For the text-containing cell, return its midpoint in (x, y) coordinate format. 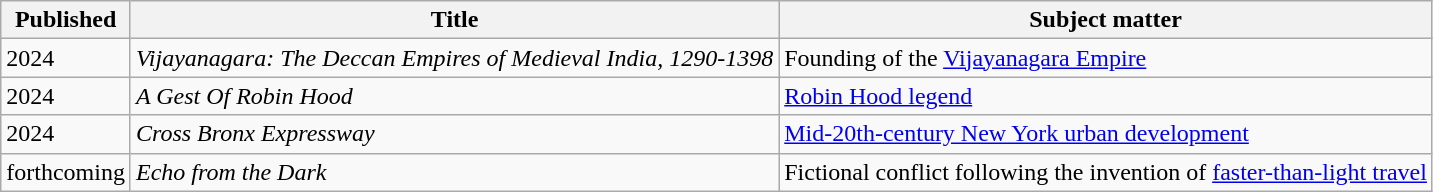
Subject matter (1106, 20)
Cross Bronx Expressway (454, 134)
Title (454, 20)
Fictional conflict following the invention of faster-than-light travel (1106, 172)
Robin Hood legend (1106, 96)
A Gest Of Robin Hood (454, 96)
Vijayanagara: The Deccan Empires of Medieval India, 1290-1398 (454, 58)
Echo from the Dark (454, 172)
Founding of the Vijayanagara Empire (1106, 58)
forthcoming (66, 172)
Mid-20th-century New York urban development (1106, 134)
Published (66, 20)
